Return (X, Y) of the center of cell containing provided text 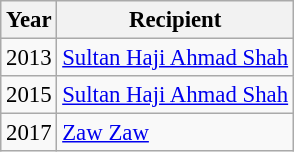
Year (29, 20)
Zaw Zaw (176, 133)
2017 (29, 133)
2013 (29, 58)
Recipient (176, 20)
2015 (29, 95)
